Locate the cell with the specified text and output its (X, Y) center coordinate. 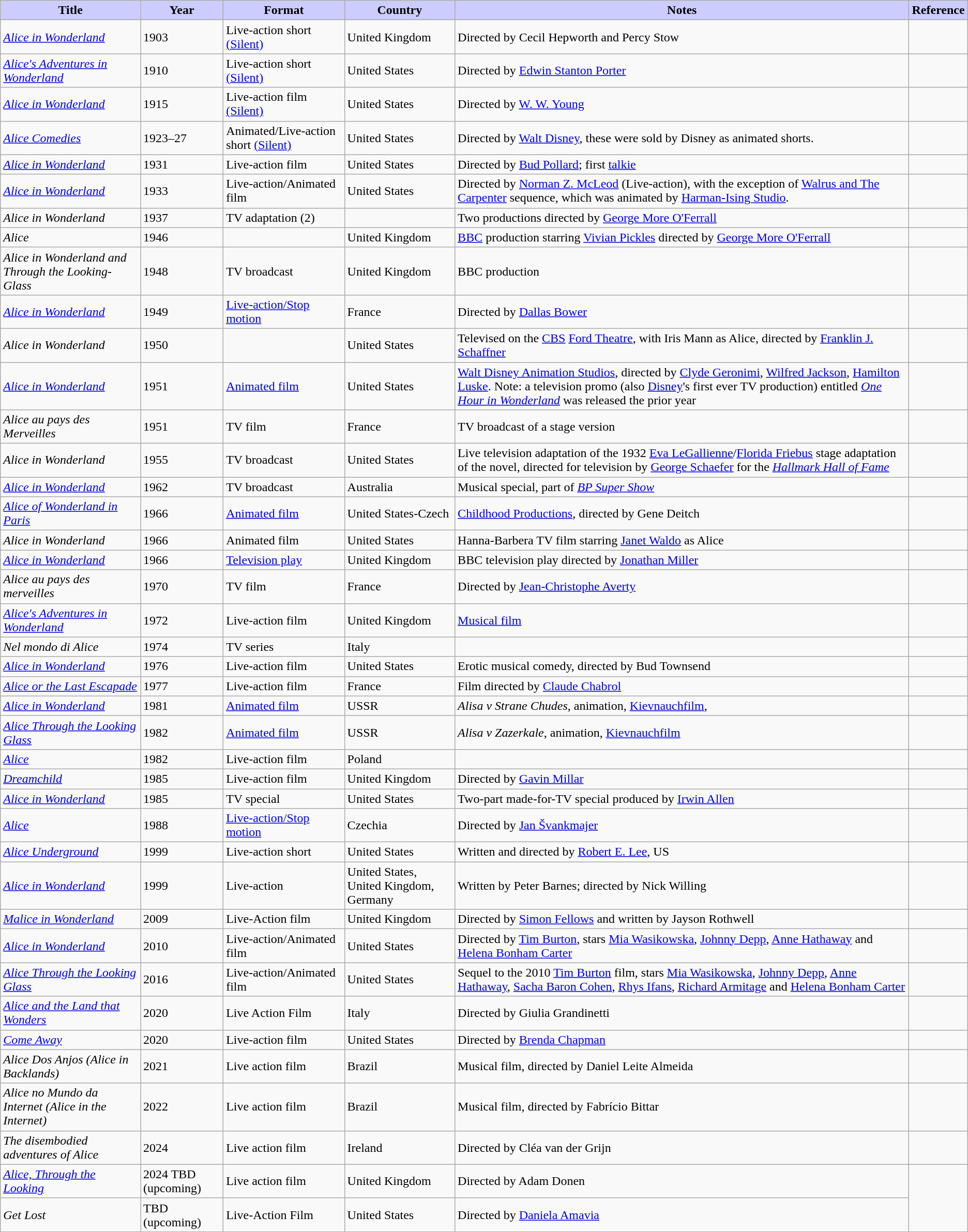
1931 (182, 164)
Directed by Tim Burton, stars Mia Wasikowska, Johnny Depp, Anne Hathaway and Helena Bonham Carter (682, 946)
Alice in Wonderland and Through the Looking-Glass (70, 271)
Childhood Productions, directed by Gene Deitch (682, 514)
1981 (182, 706)
Directed by Dallas Bower (682, 311)
2022 (182, 1107)
Year (182, 10)
2021 (182, 1066)
Directed by Simon Fellows and written by Jayson Rothwell (682, 919)
Alisa v Zazerkale, animation, Kievnauchfilm (682, 732)
Alice and the Land that Wonders (70, 1013)
TV adaptation (2) (284, 218)
1977 (182, 686)
Alice no Mundo da Internet (Alice in the Internet) (70, 1107)
Directed by Brenda Chapman (682, 1040)
Televised on the CBS Ford Theatre, with Iris Mann as Alice, directed by Franklin J. Schaffner (682, 345)
Come Away (70, 1040)
BBC production (682, 271)
Czechia (400, 825)
1903 (182, 37)
Live-action film (Silent) (284, 104)
Television play (284, 560)
Directed by Daniela Amavia (682, 1215)
Alice or the Last Escapade (70, 686)
1937 (182, 218)
Directed by Norman Z. McLeod (Live-action), with the exception of Walrus and The Carpenter sequence, which was animated by Harman-Ising Studio. (682, 191)
Notes (682, 10)
Directed by Jan Švankmajer (682, 825)
1933 (182, 191)
Alice Dos Anjos (Alice in Backlands) (70, 1066)
The disembodied adventures of Alice (70, 1148)
Poland (400, 759)
Directed by Bud Pollard; first talkie (682, 164)
1923–27 (182, 138)
Malice in Wonderland (70, 919)
Live-action (284, 886)
TV broadcast of a stage version (682, 427)
Directed by Jean-Christophe Averty (682, 586)
Alice Comedies (70, 138)
Two productions directed by George More O'Ferrall (682, 218)
Nel mondo di Alice (70, 647)
Directed by Giulia Grandinetti (682, 1013)
1949 (182, 311)
Live-Action Film (284, 1215)
Two-part made-for-TV special produced by Irwin Allen (682, 799)
Written and directed by Robert E. Lee, US (682, 852)
Alice au pays des merveilles (70, 586)
1976 (182, 666)
Title (70, 10)
Directed by Cecil Hepworth and Percy Stow (682, 37)
Live-action short (284, 852)
Live Action Film (284, 1013)
Directed by Adam Donen (682, 1181)
1948 (182, 271)
Live-Action film (284, 919)
United States-Czech (400, 514)
BBC production starring Vivian Pickles directed by George More O'Ferrall (682, 237)
1910 (182, 70)
1955 (182, 460)
BBC television play directed by Jonathan Miller (682, 560)
Film directed by Claude Chabrol (682, 686)
2010 (182, 946)
Country (400, 10)
Musical film, directed by Daniel Leite Almeida (682, 1066)
Erotic musical comedy, directed by Bud Townsend (682, 666)
Directed by Gavin Millar (682, 779)
Alice au pays des Merveilles (70, 427)
Animated/Live-action short (Silent) (284, 138)
TV special (284, 799)
1962 (182, 487)
Directed by Edwin Stanton Porter (682, 70)
Reference (938, 10)
Ireland (400, 1148)
TV series (284, 647)
Musical special, part of BP Super Show (682, 487)
Directed by Walt Disney, these were sold by Disney as animated shorts. (682, 138)
1972 (182, 620)
2024 TBD (upcoming) (182, 1181)
Alice Underground (70, 852)
1915 (182, 104)
1970 (182, 586)
Alice of Wonderland in Paris (70, 514)
Dreamchild (70, 779)
Format (284, 10)
United States, United Kingdom, Germany (400, 886)
Alice, Through the Looking (70, 1181)
Directed by W. W. Young (682, 104)
2016 (182, 979)
Musical film (682, 620)
Get Lost (70, 1215)
1988 (182, 825)
Musical film, directed by Fabrício Bittar (682, 1107)
Hanna-Barbera TV film starring Janet Waldo as Alice (682, 540)
2009 (182, 919)
TBD (upcoming) (182, 1215)
Written by Peter Barnes; directed by Nick Willing (682, 886)
1950 (182, 345)
1946 (182, 237)
Alisa v Strane Chudes, animation, Kievnauchfilm, (682, 706)
2024 (182, 1148)
Australia (400, 487)
1974 (182, 647)
Directed by Cléa van der Grijn (682, 1148)
